Find where the given text appears and provide that cell's center as [x, y] coordinate. 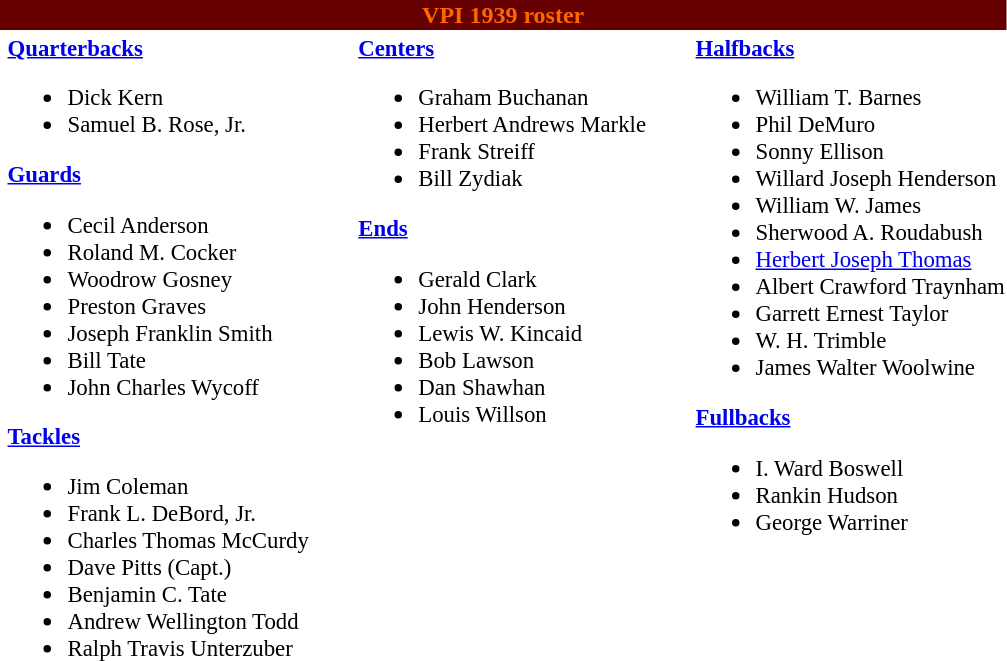
VPI 1939 roster [503, 15]
